Search for the cell housing the specified text and yield its [x, y] center coordinate. 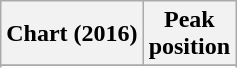
Chart (2016) [72, 34]
Peak position [189, 34]
